Scan for the cell matching the given text and deliver its [x, y] coordinate at center. 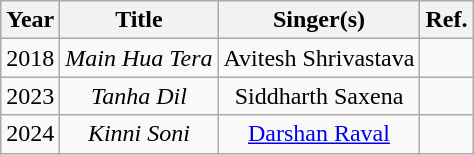
Tanha Dil [139, 96]
Siddharth Saxena [319, 96]
Avitesh Shrivastava [319, 58]
2018 [30, 58]
Singer(s) [319, 20]
2023 [30, 96]
Title [139, 20]
2024 [30, 134]
Main Hua Tera [139, 58]
Darshan Raval [319, 134]
Kinni Soni [139, 134]
Ref. [446, 20]
Year [30, 20]
